Scan for the cell matching the given text and deliver its (X, Y) coordinate at center. 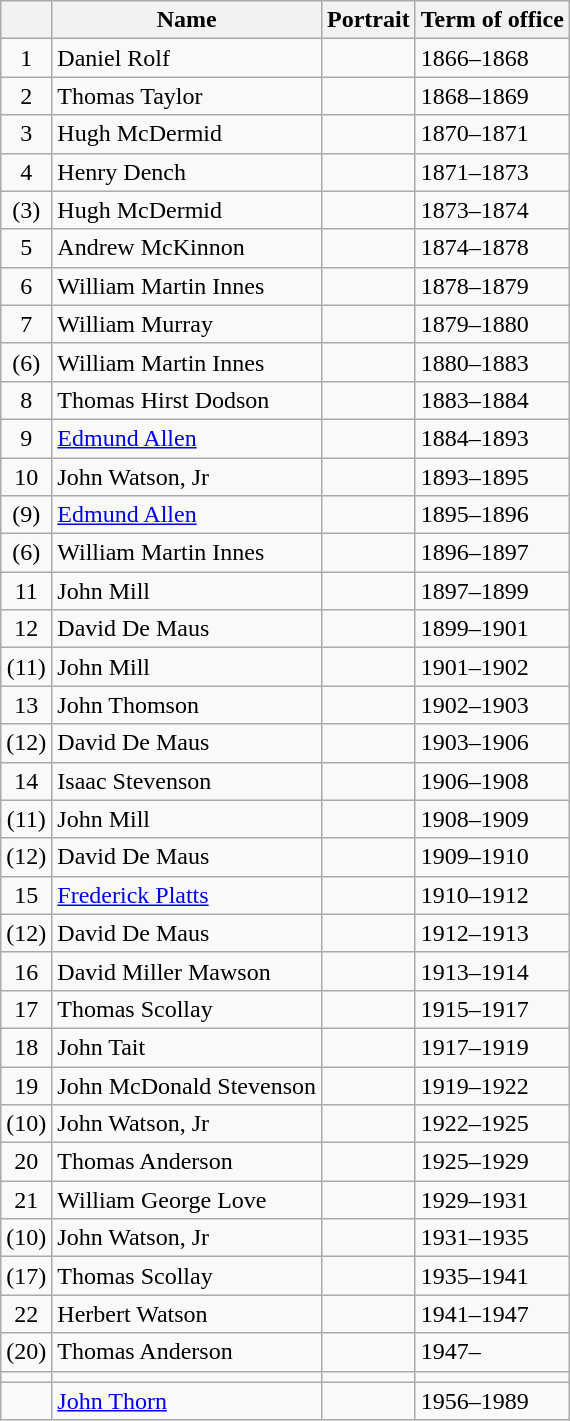
1931–1935 (492, 1238)
18 (26, 1047)
Frederick Platts (187, 895)
1873–1874 (492, 210)
Thomas Taylor (187, 96)
1895–1896 (492, 515)
1903–1906 (492, 743)
Portrait (369, 20)
John Thomson (187, 705)
(20) (26, 1352)
1880–1883 (492, 362)
1893–1895 (492, 477)
Term of office (492, 20)
7 (26, 324)
12 (26, 629)
22 (26, 1314)
11 (26, 591)
19 (26, 1085)
(17) (26, 1276)
William Murray (187, 324)
Thomas Hirst Dodson (187, 400)
John Tait (187, 1047)
21 (26, 1200)
1871–1873 (492, 172)
9 (26, 438)
Daniel Rolf (187, 58)
Herbert Watson (187, 1314)
Henry Dench (187, 172)
1935–1941 (492, 1276)
1917–1919 (492, 1047)
1922–1925 (492, 1124)
1906–1908 (492, 781)
1902–1903 (492, 705)
14 (26, 781)
1878–1879 (492, 286)
1870–1871 (492, 134)
1874–1878 (492, 248)
1 (26, 58)
15 (26, 895)
1866–1868 (492, 58)
Name (187, 20)
Isaac Stevenson (187, 781)
Andrew McKinnon (187, 248)
6 (26, 286)
(9) (26, 515)
1929–1931 (492, 1200)
1912–1913 (492, 933)
1956–1989 (492, 1401)
1941–1947 (492, 1314)
John Thorn (187, 1401)
1915–1917 (492, 1009)
4 (26, 172)
1883–1884 (492, 400)
1879–1880 (492, 324)
5 (26, 248)
1899–1901 (492, 629)
1919–1922 (492, 1085)
1909–1910 (492, 857)
William George Love (187, 1200)
10 (26, 477)
David Miller Mawson (187, 971)
16 (26, 971)
1925–1929 (492, 1162)
1868–1869 (492, 96)
1913–1914 (492, 971)
John McDonald Stevenson (187, 1085)
1901–1902 (492, 667)
1884–1893 (492, 438)
1897–1899 (492, 591)
1910–1912 (492, 895)
13 (26, 705)
(3) (26, 210)
3 (26, 134)
20 (26, 1162)
8 (26, 400)
2 (26, 96)
17 (26, 1009)
1947– (492, 1352)
1908–1909 (492, 819)
1896–1897 (492, 553)
